From the cell containing the given text, extract its center point as (X, Y) coordinate. 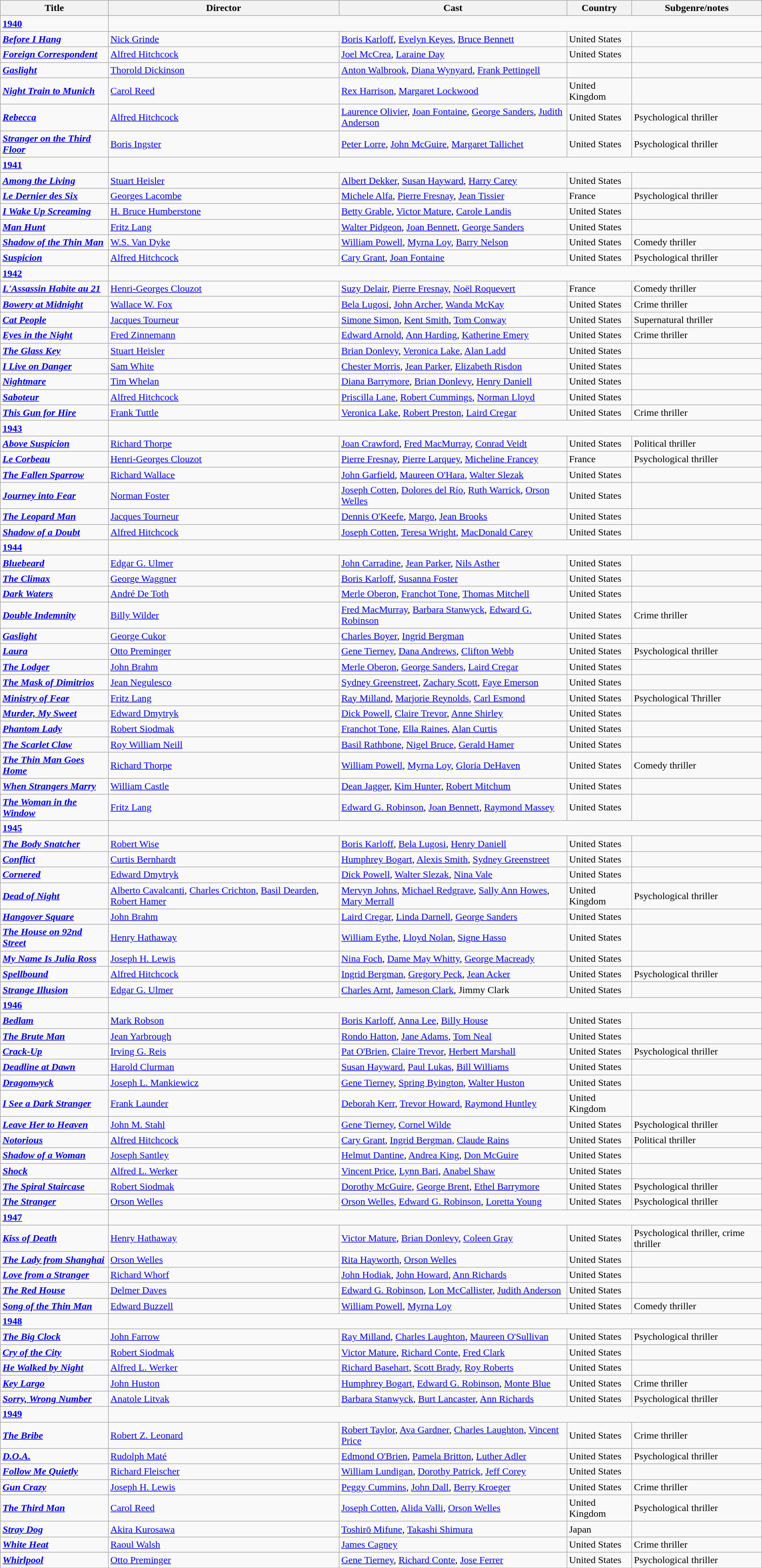
Above Suspicion (55, 443)
Robert Z. Leonard (224, 1435)
Anatole Litvak (224, 1399)
Shadow of a Woman (55, 1155)
Peggy Cummins, John Dall, Berry Kroeger (453, 1487)
The Glass Key (55, 351)
The Climax (55, 579)
Nick Grinde (224, 39)
Pierre Fresnay, Pierre Larquey, Micheline Francey (453, 459)
Susan Hayward, Paul Lukas, Bill Williams (453, 1067)
Ingrid Bergman, Gregory Peck, Jean Acker (453, 974)
Rita Hayworth, Orson Welles (453, 1259)
Dark Waters (55, 594)
Michele Alfa, Pierre Fresnay, Jean Tissier (453, 196)
Akira Kurosawa (224, 1529)
Laura (55, 651)
Crack-Up (55, 1052)
Charles Arnt, Jameson Clark, Jimmy Clark (453, 989)
H. Bruce Humberstone (224, 211)
John Huston (224, 1383)
Joseph Cotten, Alida Valli, Orson Welles (453, 1508)
Orson Welles, Edward G. Robinson, Loretta Young (453, 1202)
Gene Tierney, Cornel Wilde (453, 1125)
Director (224, 8)
John Carradine, Jean Parker, Nils Asther (453, 563)
Pat O'Brien, Claire Trevor, Herbert Marshall (453, 1052)
He Walked by Night (55, 1368)
Sorry, Wrong Number (55, 1399)
Frank Launder (224, 1103)
Psychological Thriller (697, 698)
Dorothy McGuire, George Brent, Ethel Barrymore (453, 1186)
Mark Robson (224, 1020)
I Wake Up Screaming (55, 211)
Night Train to Munich (55, 91)
Jean Negulesco (224, 682)
1947 (55, 1217)
Edward G. Robinson, Joan Bennett, Raymond Massey (453, 807)
Mervyn Johns, Michael Redgrave, Sally Ann Howes, Mary Merrall (453, 896)
Strange Illusion (55, 989)
Robert Taylor, Ava Gardner, Charles Laughton, Vincent Price (453, 1435)
Irving G. Reis (224, 1052)
My Name Is Julia Ross (55, 959)
Song of the Thin Man (55, 1306)
Stray Dog (55, 1529)
Notorious (55, 1140)
1949 (55, 1414)
Thorold Dickinson (224, 70)
Frank Tuttle (224, 413)
Ray Milland, Marjorie Reynolds, Carl Esmond (453, 698)
John Farrow (224, 1337)
Hangover Square (55, 917)
Fred Zinnemann (224, 335)
Cary Grant, Ingrid Bergman, Claude Rains (453, 1140)
George Waggner (224, 579)
Brian Donlevy, Veronica Lake, Alan Ladd (453, 351)
Helmut Dantine, Andrea King, Don McGuire (453, 1155)
Ray Milland, Charles Laughton, Maureen O'Sullivan (453, 1337)
The Third Man (55, 1508)
Stranger on the Third Floor (55, 144)
Kiss of Death (55, 1238)
Cat People (55, 320)
This Gun for Hire (55, 413)
The Body Snatcher (55, 844)
Rondo Hatton, Jane Adams, Tom Neal (453, 1036)
Jean Yarbrough (224, 1036)
Chester Morris, Jean Parker, Elizabeth Risdon (453, 366)
Dick Powell, Claire Trevor, Anne Shirley (453, 713)
Victor Mature, Richard Conte, Fred Clark (453, 1352)
Veronica Lake, Robert Preston, Laird Cregar (453, 413)
Anton Walbrook, Diana Wynyard, Frank Pettingell (453, 70)
William Powell, Myrna Loy (453, 1306)
Bela Lugosi, John Archer, Wanda McKay (453, 304)
William Powell, Myrna Loy, Barry Nelson (453, 242)
Gun Crazy (55, 1487)
Edward Buzzell (224, 1306)
Merle Oberon, George Sanders, Laird Cregar (453, 667)
Betty Grable, Victor Mature, Carole Landis (453, 211)
Billy Wilder (224, 615)
Shadow of the Thin Man (55, 242)
Joel McCrea, Laraine Day (453, 55)
Love from a Stranger (55, 1275)
Richard Basehart, Scott Brady, Roy Roberts (453, 1368)
1940 (55, 24)
Joseph Cotten, Teresa Wright, MacDonald Carey (453, 532)
Georges Lacombe (224, 196)
1942 (55, 273)
Title (55, 8)
The Red House (55, 1290)
Humphrey Bogart, Alexis Smith, Sydney Greenstreet (453, 859)
Tim Whelan (224, 382)
Rudolph Maté (224, 1456)
When Strangers Marry (55, 786)
Fred MacMurray, Barbara Stanwyck, Edward G. Robinson (453, 615)
Le Corbeau (55, 459)
1944 (55, 548)
Dean Jagger, Kim Hunter, Robert Mitchum (453, 786)
Gene Tierney, Dana Andrews, Clifton Webb (453, 651)
Cry of the City (55, 1352)
The House on 92nd Street (55, 937)
Norman Foster (224, 496)
Deborah Kerr, Trevor Howard, Raymond Huntley (453, 1103)
Le Dernier des Six (55, 196)
Peter Lorre, John McGuire, Margaret Tallichet (453, 144)
Nightmare (55, 382)
Country (599, 8)
Simone Simon, Kent Smith, Tom Conway (453, 320)
William Powell, Myrna Loy, Gloria DeHaven (453, 766)
The Brute Man (55, 1036)
Journey into Fear (55, 496)
Psychological thriller, crime thriller (697, 1238)
Spellbound (55, 974)
William Eythe, Lloyd Nolan, Signe Hasso (453, 937)
André De Toth (224, 594)
The Woman in the Window (55, 807)
Edmond O'Brien, Pamela Britton, Luther Adler (453, 1456)
Nina Foch, Dame May Whitty, George Macready (453, 959)
The Lodger (55, 667)
The Big Clock (55, 1337)
Curtis Bernhardt (224, 859)
The Lady from Shanghai (55, 1259)
Dennis O'Keefe, Margo, Jean Brooks (453, 517)
Franchot Tone, Ella Raines, Alan Curtis (453, 729)
Victor Mature, Brian Donlevy, Coleen Gray (453, 1238)
Follow Me Quietly (55, 1472)
Phantom Lady (55, 729)
Joseph Cotten, Dolores del Río, Ruth Warrick, Orson Welles (453, 496)
Shock (55, 1171)
Charles Boyer, Ingrid Bergman (453, 636)
Dick Powell, Walter Slezak, Nina Vale (453, 875)
William Castle (224, 786)
Alberto Cavalcanti, Charles Crichton, Basil Dearden, Robert Hamer (224, 896)
George Cukor (224, 636)
Japan (599, 1529)
The Mask of Dimitrios (55, 682)
Foreign Correspondent (55, 55)
Richard Fleischer (224, 1472)
Boris Karloff, Evelyn Keyes, Bruce Bennett (453, 39)
Key Largo (55, 1383)
The Fallen Sparrow (55, 475)
Gene Tierney, Richard Conte, Jose Ferrer (453, 1560)
Barbara Stanwyck, Burt Lancaster, Ann Richards (453, 1399)
Laird Cregar, Linda Darnell, George Sanders (453, 917)
John Hodiak, John Howard, Ann Richards (453, 1275)
Laurence Olivier, Joan Fontaine, George Sanders, Judith Anderson (453, 117)
Murder, My Sweet (55, 713)
Robert Wise (224, 844)
Joseph L. Mankiewicz (224, 1083)
Bedlam (55, 1020)
Among the Living (55, 180)
Richard Wallace (224, 475)
Humphrey Bogart, Edward G. Robinson, Monte Blue (453, 1383)
Whirlpool (55, 1560)
Leave Her to Heaven (55, 1125)
Gene Tierney, Spring Byington, Walter Huston (453, 1083)
Suspicion (55, 258)
Eyes in the Night (55, 335)
William Lundigan, Dorothy Patrick, Jeff Corey (453, 1472)
Joseph Santley (224, 1155)
Albert Dekker, Susan Hayward, Harry Carey (453, 180)
Edward G. Robinson, Lon McCallister, Judith Anderson (453, 1290)
W.S. Van Dyke (224, 242)
Basil Rathbone, Nigel Bruce, Gerald Hamer (453, 744)
Toshirō Mifune, Takashi Shimura (453, 1529)
Joan Crawford, Fred MacMurray, Conrad Veidt (453, 443)
Supernatural thriller (697, 320)
Ministry of Fear (55, 698)
Cast (453, 8)
John M. Stahl (224, 1125)
Shadow of a Doubt (55, 532)
Boris Karloff, Anna Lee, Billy House (453, 1020)
Conflict (55, 859)
Bluebeard (55, 563)
Rebecca (55, 117)
Man Hunt (55, 227)
Deadline at Dawn (55, 1067)
Before I Hang (55, 39)
Cary Grant, Joan Fontaine (453, 258)
Boris Ingster (224, 144)
Delmer Daves (224, 1290)
The Leopard Man (55, 517)
I See a Dark Stranger (55, 1103)
John Garfield, Maureen O'Hara, Walter Slezak (453, 475)
Roy William Neill (224, 744)
James Cagney (453, 1544)
1943 (55, 428)
Saboteur (55, 397)
Rex Harrison, Margaret Lockwood (453, 91)
The Spiral Staircase (55, 1186)
Richard Whorf (224, 1275)
1948 (55, 1321)
Edward Arnold, Ann Harding, Katherine Emery (453, 335)
The Stranger (55, 1202)
Wallace W. Fox (224, 304)
White Heat (55, 1544)
Merle Oberon, Franchot Tone, Thomas Mitchell (453, 594)
The Bribe (55, 1435)
Diana Barrymore, Brian Donlevy, Henry Daniell (453, 382)
Priscilla Lane, Robert Cummings, Norman Lloyd (453, 397)
Cornered (55, 875)
Dead of Night (55, 896)
I Live on Danger (55, 366)
Harold Clurman (224, 1067)
The Thin Man Goes Home (55, 766)
L'Assassin Habite au 21 (55, 289)
1945 (55, 828)
Sydney Greenstreet, Zachary Scott, Faye Emerson (453, 682)
1941 (55, 165)
Raoul Walsh (224, 1544)
The Scarlet Claw (55, 744)
1946 (55, 1005)
Suzy Delair, Pierre Fresnay, Noël Roquevert (453, 289)
Subgenre/notes (697, 8)
Walter Pidgeon, Joan Bennett, George Sanders (453, 227)
D.O.A. (55, 1456)
Dragonwyck (55, 1083)
Sam White (224, 366)
Boris Karloff, Susanna Foster (453, 579)
Double Indemnity (55, 615)
Boris Karloff, Bela Lugosi, Henry Daniell (453, 844)
Bowery at Midnight (55, 304)
Vincent Price, Lynn Bari, Anabel Shaw (453, 1171)
